Output the (X, Y) coordinate of the center of the cell containing the given text.  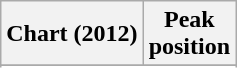
Chart (2012) (72, 34)
Peakposition (189, 34)
